Extract the (X, Y) coordinate from the center of the cell holding the provided text.  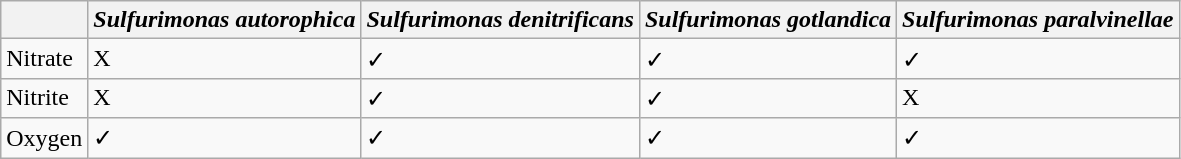
Sulfurimonas gotlandica (768, 20)
Sulfurimonas paralvinellae (1038, 20)
Nitrite (44, 98)
Sulfurimonas autorophica (224, 20)
Sulfurimonas denitrificans (500, 20)
Oxygen (44, 138)
Nitrate (44, 59)
